Detect which cell encompasses the target text, then output its (x, y) center coordinate. 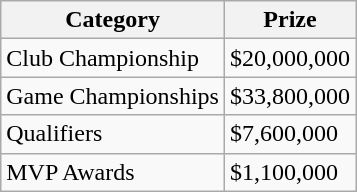
$33,800,000 (290, 96)
Qualifiers (113, 134)
$20,000,000 (290, 58)
Game Championships (113, 96)
MVP Awards (113, 172)
Prize (290, 20)
$1,100,000 (290, 172)
Category (113, 20)
Club Championship (113, 58)
$7,600,000 (290, 134)
